Find where the given text appears and provide that cell's center as [x, y] coordinate. 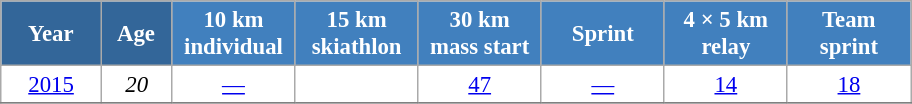
47 [480, 85]
10 km individual [234, 34]
Team sprint [848, 34]
Sprint [602, 34]
18 [848, 85]
2015 [52, 85]
Year [52, 34]
15 km skiathlon [356, 34]
20 [136, 85]
4 × 5 km relay [726, 34]
14 [726, 85]
Age [136, 34]
30 km mass start [480, 34]
